Locate the cell with the specified text and output its (x, y) center coordinate. 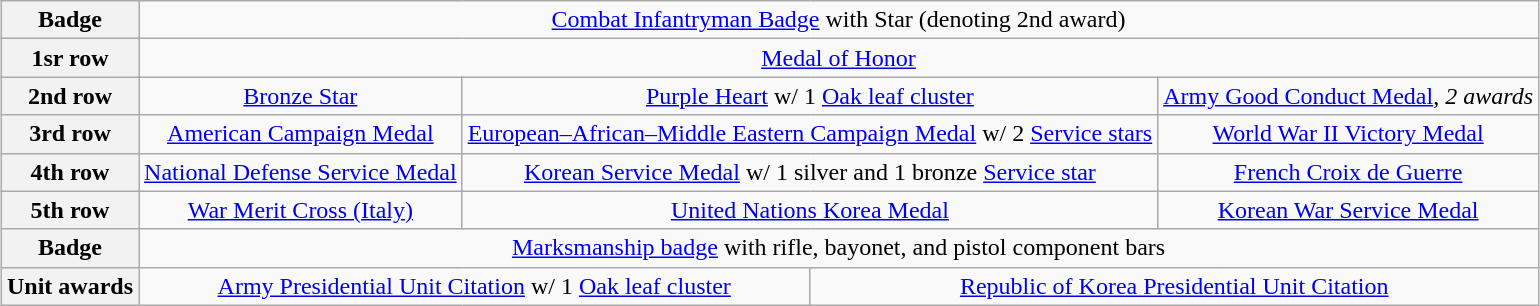
Combat Infantryman Badge with Star (denoting 2nd award) (839, 20)
Korean Service Medal w/ 1 silver and 1 bronze Service star (810, 172)
Medal of Honor (839, 58)
1sr row (70, 58)
Army Presidential Unit Citation w/ 1 Oak leaf cluster (474, 286)
Korean War Service Medal (1348, 210)
United Nations Korea Medal (810, 210)
European–African–Middle Eastern Campaign Medal w/ 2 Service stars (810, 134)
Marksmanship badge with rifle, bayonet, and pistol component bars (839, 248)
American Campaign Medal (301, 134)
Unit awards (70, 286)
Republic of Korea Presidential Unit Citation (1174, 286)
French Croix de Guerre (1348, 172)
4th row (70, 172)
2nd row (70, 96)
National Defense Service Medal (301, 172)
War Merit Cross (Italy) (301, 210)
Army Good Conduct Medal, 2 awards (1348, 96)
Bronze Star (301, 96)
5th row (70, 210)
Purple Heart w/ 1 Oak leaf cluster (810, 96)
World War II Victory Medal (1348, 134)
3rd row (70, 134)
